Determine the [x, y] coordinate at the center of the cell enclosing the given text.  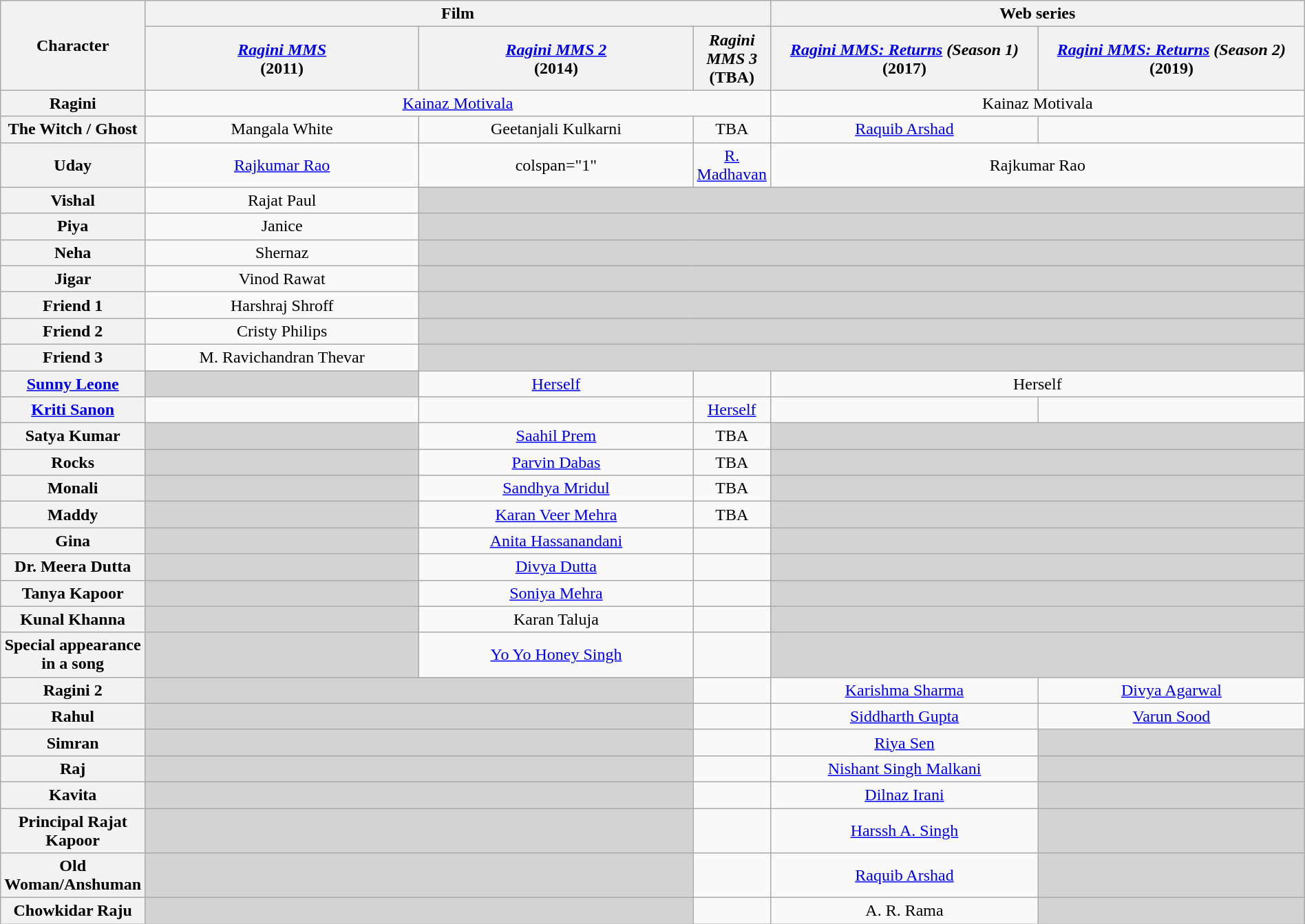
Siddharth Gupta [904, 716]
Special appearance in a song [73, 655]
Divya Agarwal [1171, 690]
Raj [73, 769]
Varun Sood [1171, 716]
Friend 2 [73, 331]
Sunny Leone [73, 383]
Sandhya Mridul [556, 488]
Geetanjali Kulkarni [556, 129]
Cristy Philips [282, 331]
Film [458, 14]
Ragini MMS: Returns (Season 1)(2017) [904, 58]
Kriti Sanon [73, 410]
Ragini [73, 103]
Ragini MMS: Returns (Season 2)(2019) [1171, 58]
Divya Dutta [556, 567]
Friend 3 [73, 357]
A. R. Rama [904, 911]
Shernaz [282, 253]
Simran [73, 742]
Satya Kumar [73, 436]
M. Ravichandran Thevar [282, 357]
Soniya Mehra [556, 593]
Vishal [73, 200]
Yo Yo Honey Singh [556, 655]
Harssh A. Singh [904, 830]
Web series [1037, 14]
Nishant Singh Malkani [904, 769]
Vinod Rawat [282, 279]
Rocks [73, 462]
Tanya Kapoor [73, 593]
Riya Sen [904, 742]
Rahul [73, 716]
Ragini MMS(2011) [282, 58]
Kavita [73, 795]
Parvin Dabas [556, 462]
Saahil Prem [556, 436]
Anita Hassanandani [556, 541]
Karan Veer Mehra [556, 515]
Chowkidar Raju [73, 911]
Ragini MMS 2(2014) [556, 58]
Karan Taluja [556, 619]
Neha [73, 253]
colspan="1" [556, 165]
Character [73, 45]
Uday [73, 165]
Ragini MMS 3(TBA) [732, 58]
Principal Rajat Kapoor [73, 830]
Rajat Paul [282, 200]
Maddy [73, 515]
Monali [73, 488]
Gina [73, 541]
R. Madhavan [732, 165]
Dilnaz Irani [904, 795]
Old Woman/Anshuman [73, 875]
Harshraj Shroff [282, 305]
The Witch / Ghost [73, 129]
Jigar [73, 279]
Ragini 2 [73, 690]
Karishma Sharma [904, 690]
Friend 1 [73, 305]
Janice [282, 226]
Dr. Meera Dutta [73, 567]
Piya [73, 226]
Mangala White [282, 129]
Kunal Khanna [73, 619]
